Identify which cell holds the provided text, then report its (X, Y) central coordinate. 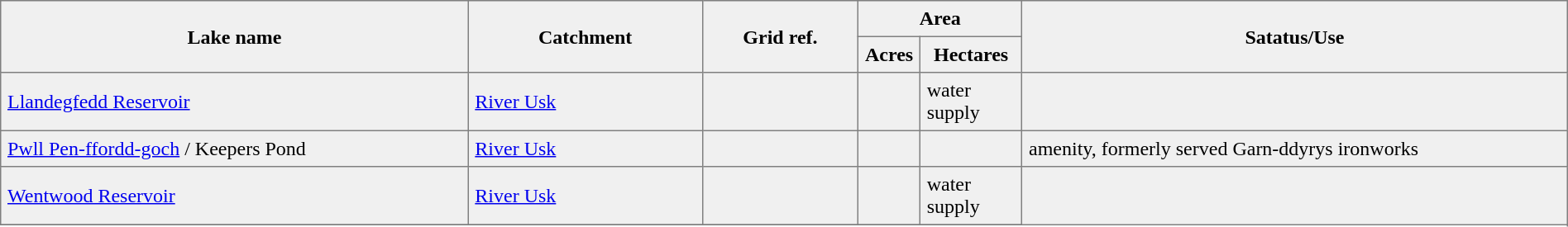
Area (940, 19)
Acres (890, 54)
Grid ref. (781, 36)
amenity, formerly served Garn-ddyrys ironworks (1295, 149)
Hectares (971, 54)
Lake name (235, 36)
Wentwood Reservoir (235, 196)
Satatus/Use (1295, 36)
Pwll Pen-ffordd-goch / Keepers Pond (235, 149)
Catchment (586, 36)
Llandegfedd Reservoir (235, 102)
